Output the [x, y] coordinate of the center of the cell containing the given text.  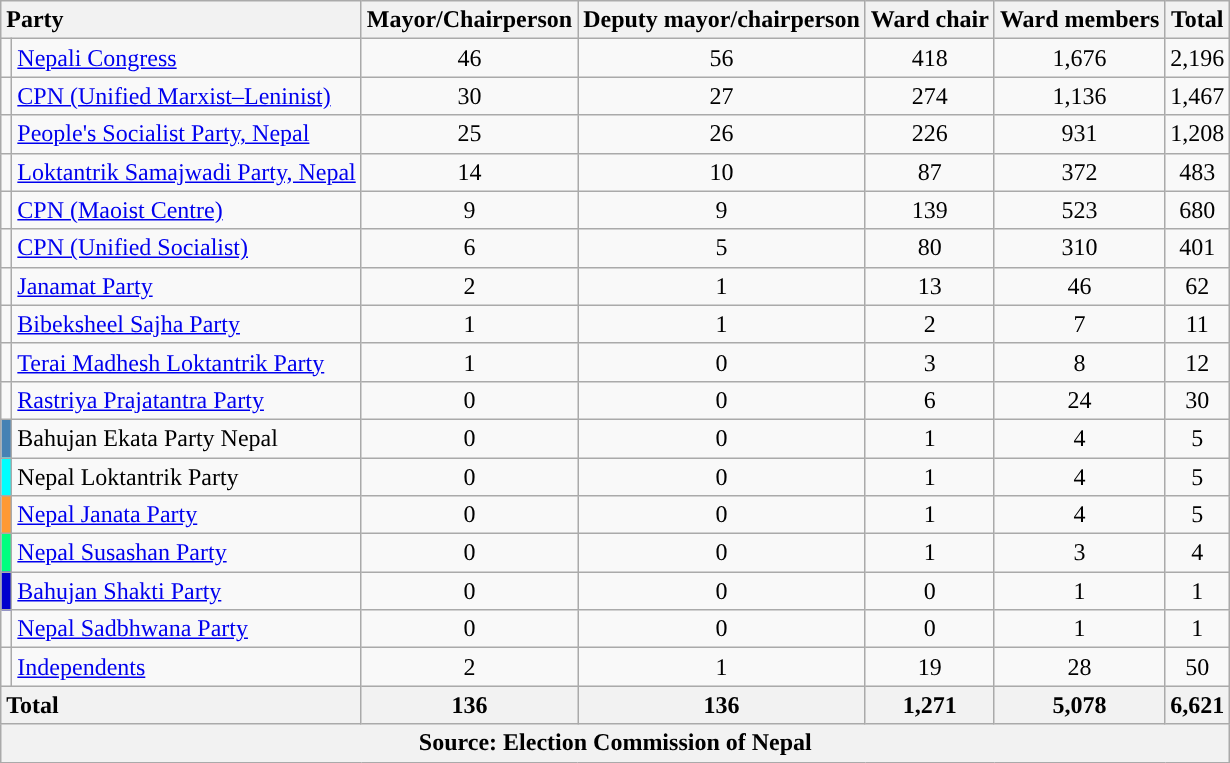
Nepal Loktantrik Party [186, 477]
274 [930, 96]
Ward members [1079, 20]
2,196 [1198, 58]
483 [1198, 172]
Janamat Party [186, 286]
310 [1079, 248]
680 [1198, 210]
25 [469, 134]
7 [1079, 324]
People's Socialist Party, Nepal [186, 134]
CPN (Maoist Centre) [186, 210]
80 [930, 248]
26 [722, 134]
Nepal Janata Party [186, 515]
1,271 [930, 705]
11 [1198, 324]
13 [930, 286]
1,208 [1198, 134]
14 [469, 172]
19 [930, 667]
523 [1079, 210]
1,676 [1079, 58]
226 [930, 134]
Ward chair [930, 20]
5,078 [1079, 705]
Rastriya Prajatantra Party [186, 400]
Mayor/Chairperson [469, 20]
Deputy mayor/chairperson [722, 20]
24 [1079, 400]
Source: Election Commission of Nepal [616, 743]
CPN (Unified Marxist–Leninist) [186, 96]
418 [930, 58]
Nepal Sadbhwana Party [186, 629]
6,621 [1198, 705]
12 [1198, 362]
27 [722, 96]
401 [1198, 248]
Bahujan Shakti Party [186, 591]
87 [930, 172]
Terai Madhesh Loktantrik Party [186, 362]
50 [1198, 667]
931 [1079, 134]
62 [1198, 286]
28 [1079, 667]
56 [722, 58]
Nepali Congress [186, 58]
Nepal Susashan Party [186, 553]
372 [1079, 172]
1,136 [1079, 96]
Bibeksheel Sajha Party [186, 324]
Loktantrik Samajwadi Party, Nepal [186, 172]
CPN (Unified Socialist) [186, 248]
10 [722, 172]
8 [1079, 362]
1,467 [1198, 96]
Independents [186, 667]
Party [181, 20]
Bahujan Ekata Party Nepal [186, 438]
139 [930, 210]
